Extract the [X, Y] coordinate from the center of the cell holding the provided text.  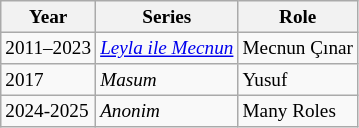
2011–2023 [48, 48]
Many Roles [298, 111]
2024-2025 [48, 111]
2017 [48, 80]
Year [48, 17]
Role [298, 17]
Masum [167, 80]
Yusuf [298, 80]
Anonim [167, 111]
Leyla ile Mecnun [167, 48]
Mecnun Çınar [298, 48]
Series [167, 17]
